Determine the (x, y) coordinate at the center of the cell enclosing the given text.  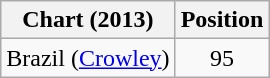
Position (222, 20)
Chart (2013) (88, 20)
Brazil (Crowley) (88, 58)
95 (222, 58)
